Scan for the cell matching the given text and deliver its [x, y] coordinate at center. 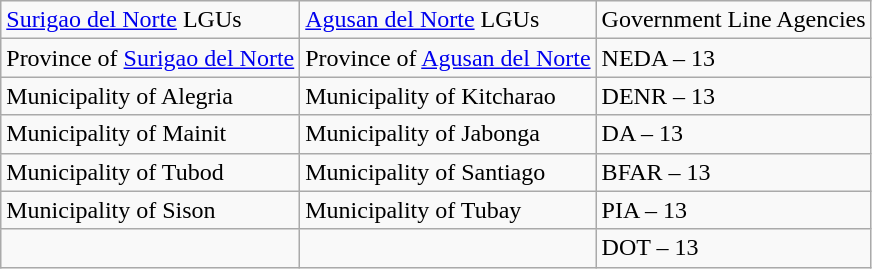
Government Line Agencies [734, 20]
Surigao del Norte LGUs [150, 20]
Province of Surigao del Norte [150, 58]
BFAR – 13 [734, 172]
Municipality of Santiago [448, 172]
DA – 13 [734, 134]
Municipality of Kitcharao [448, 96]
Municipality of Jabonga [448, 134]
DOT – 13 [734, 248]
NEDA – 13 [734, 58]
Municipality of Mainit [150, 134]
DENR – 13 [734, 96]
Municipality of Tubay [448, 210]
Municipality of Sison [150, 210]
PIA – 13 [734, 210]
Province of Agusan del Norte [448, 58]
Municipality of Alegria [150, 96]
Municipality of Tubod [150, 172]
Agusan del Norte LGUs [448, 20]
